Detect which cell encompasses the target text, then output its (x, y) center coordinate. 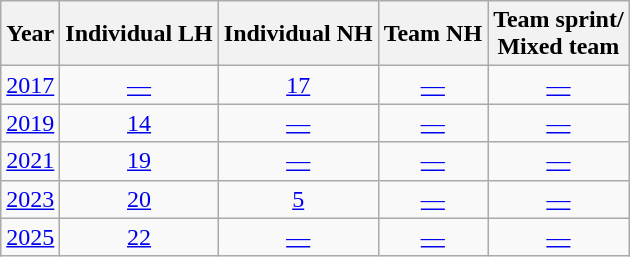
Individual NH (298, 34)
5 (298, 199)
2025 (30, 237)
17 (298, 85)
2023 (30, 199)
22 (139, 237)
2019 (30, 123)
20 (139, 199)
Team NH (433, 34)
19 (139, 161)
2017 (30, 85)
Year (30, 34)
Individual LH (139, 34)
14 (139, 123)
Team sprint/Mixed team (559, 34)
2021 (30, 161)
